Locate the cell with the specified text and output its (x, y) center coordinate. 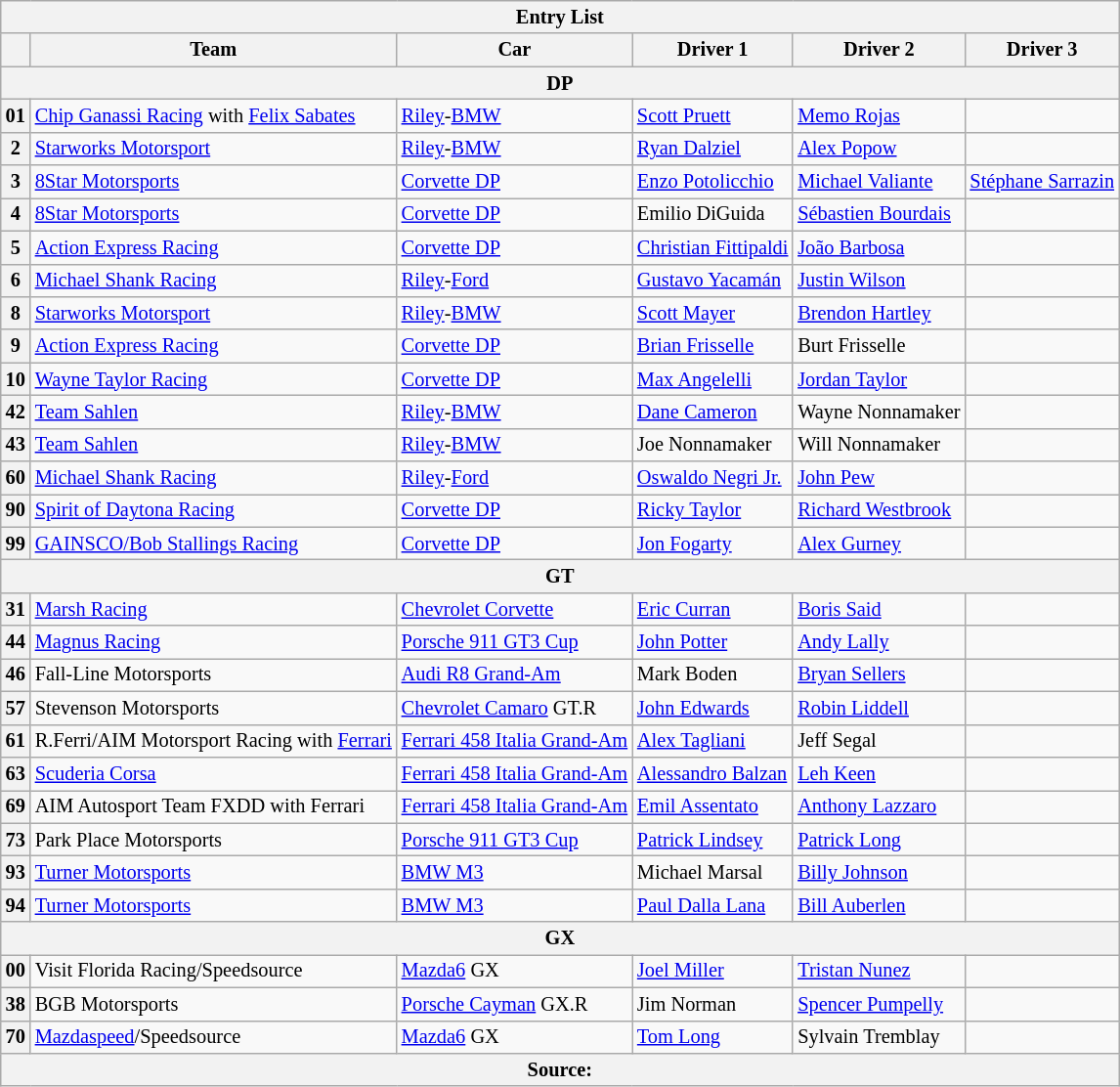
Mark Boden (712, 674)
John Pew (879, 478)
9 (16, 346)
57 (16, 708)
Patrick Long (879, 840)
Driver 2 (879, 50)
Mazdaspeed/Speedsource (213, 1037)
Fall-Line Motorsports (213, 674)
Chip Ganassi Racing with Felix Sabates (213, 115)
Source: (560, 1069)
GAINSCO/Bob Stallings Racing (213, 543)
Spencer Pumpelly (879, 1004)
Porsche Cayman GX.R (514, 1004)
Team (213, 50)
Alex Tagliani (712, 741)
John Potter (712, 642)
Visit Florida Racing/Speedsource (213, 971)
Chevrolet Corvette (514, 609)
Joe Nonnamaker (712, 445)
90 (16, 510)
3 (16, 182)
42 (16, 412)
Jeff Segal (879, 741)
5 (16, 247)
Alessandro Balzan (712, 773)
Car (514, 50)
Ryan Dalziel (712, 149)
Leh Keen (879, 773)
Scott Pruett (712, 115)
6 (16, 281)
8 (16, 313)
Marsh Racing (213, 609)
R.Ferri/AIM Motorsport Racing with Ferrari (213, 741)
73 (16, 840)
43 (16, 445)
DP (560, 83)
Jim Norman (712, 1004)
4 (16, 214)
93 (16, 872)
31 (16, 609)
Michael Valiante (879, 182)
Spirit of Daytona Racing (213, 510)
GX (560, 938)
Boris Said (879, 609)
Anthony Lazzaro (879, 806)
Scott Mayer (712, 313)
João Barbosa (879, 247)
Enzo Potolicchio (712, 182)
Ricky Taylor (712, 510)
01 (16, 115)
60 (16, 478)
Jordan Taylor (879, 379)
Tom Long (712, 1037)
Eric Curran (712, 609)
46 (16, 674)
Jon Fogarty (712, 543)
38 (16, 1004)
Alex Popow (879, 149)
Park Place Motorsports (213, 840)
Sylvain Tremblay (879, 1037)
Driver 1 (712, 50)
Scuderia Corsa (213, 773)
Michael Marsal (712, 872)
Brendon Hartley (879, 313)
BGB Motorsports (213, 1004)
John Edwards (712, 708)
44 (16, 642)
Paul Dalla Lana (712, 905)
Emilio DiGuida (712, 214)
Patrick Lindsey (712, 840)
Alex Gurney (879, 543)
Entry List (560, 17)
Wayne Taylor Racing (213, 379)
Justin Wilson (879, 281)
Stéphane Sarrazin (1042, 182)
Max Angelelli (712, 379)
69 (16, 806)
Driver 3 (1042, 50)
Billy Johnson (879, 872)
Wayne Nonnamaker (879, 412)
10 (16, 379)
Oswaldo Negri Jr. (712, 478)
Stevenson Motorsports (213, 708)
Memo Rojas (879, 115)
2 (16, 149)
GT (560, 576)
Christian Fittipaldi (712, 247)
Bryan Sellers (879, 674)
Audi R8 Grand-Am (514, 674)
AIM Autosport Team FXDD with Ferrari (213, 806)
Chevrolet Camaro GT.R (514, 708)
61 (16, 741)
Gustavo Yacamán (712, 281)
99 (16, 543)
Sébastien Bourdais (879, 214)
Emil Assentato (712, 806)
Tristan Nunez (879, 971)
94 (16, 905)
Brian Frisselle (712, 346)
70 (16, 1037)
Dane Cameron (712, 412)
Robin Liddell (879, 708)
Will Nonnamaker (879, 445)
63 (16, 773)
Joel Miller (712, 971)
Andy Lally (879, 642)
Magnus Racing (213, 642)
Burt Frisselle (879, 346)
00 (16, 971)
Bill Auberlen (879, 905)
Richard Westbrook (879, 510)
